Return the [x, y] coordinate for the center point of the cell that contains the specified text.  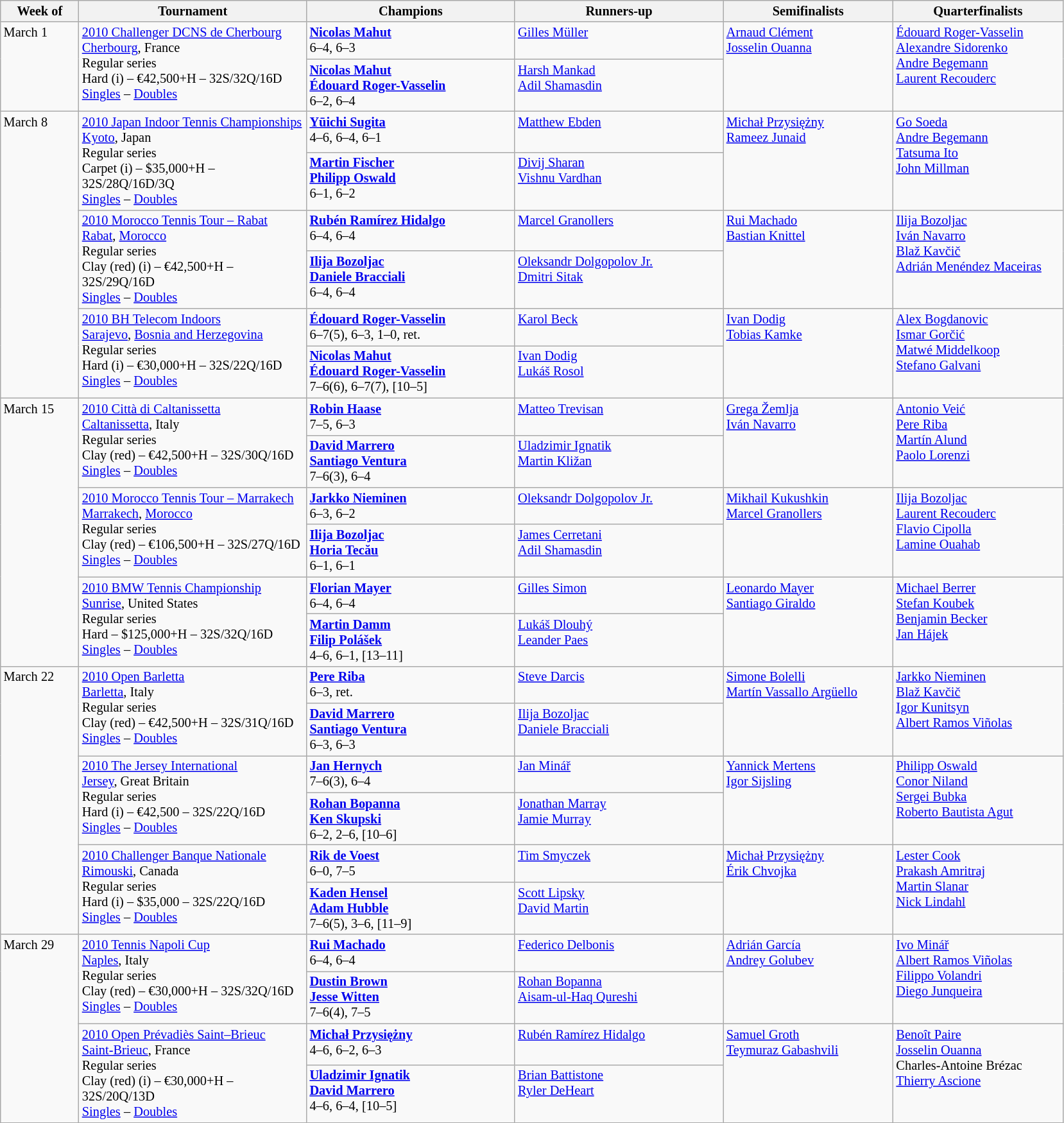
Leonardo Mayer Santiago Giraldo [809, 621]
Ivan Dodig Tobias Kamke [809, 353]
Kaden Hensel Adam Hubble7–6(5), 3–6, [11–9] [411, 908]
2010 Open Barletta Barletta, ItalyRegular seriesClay (red) – €42,500+H – 32S/31Q/16DSingles – Doubles [193, 711]
Semifinalists [809, 11]
Dustin Brown Jesse Witten7–6(4), 7–5 [411, 997]
Ivan Dodig Lukáš Rosol [619, 372]
Michał Przysiężny Érik Chvojka [809, 889]
Ilija Bozoljac Daniele Bracciali6–4, 6–4 [411, 280]
Yannick Mertens Igor Sijsling [809, 800]
Rubén Ramírez Hidalgo [619, 1044]
Ilija Bozoljac Daniele Bracciali [619, 730]
Jonathan Marray Jamie Murray [619, 819]
Oleksandr Dolgopolov Jr. [619, 506]
Tim Smyczek [619, 863]
Champions [411, 11]
Ilija Bozoljac Iván Navarro Blaž Kavčič Adrián Menéndez Maceiras [978, 259]
Gilles Müller [619, 40]
Federico Delbonis [619, 953]
Nicolas Mahut6–4, 6–3 [411, 40]
Scott Lipsky David Martin [619, 908]
Michał Przysiężny4–6, 6–2, 6–3 [411, 1044]
Martin Damm Filip Polášek4–6, 6–1, [13–11] [411, 640]
Uladzimir Ignatik David Marrero4–6, 6–4, [10–5] [411, 1093]
Uladzimir Ignatik Martin Kližan [619, 461]
Nicolas Mahut Édouard Roger-Vasselin7–6(6), 6–7(7), [10–5] [411, 372]
Steve Darcis [619, 685]
2010 BMW Tennis Championship Sunrise, United StatesRegular seriesHard – $125,000+H – 32S/32Q/16DSingles – Doubles [193, 621]
Jan Hernych7–6(3), 6–4 [411, 774]
Karol Beck [619, 327]
2010 Japan Indoor Tennis Championships Kyoto, JapanRegular seriesCarpet (i) – $35,000+H – 32S/28Q/16D/3QSingles – Doubles [193, 160]
March 22 [40, 800]
Lester Cook Prakash Amritraj Martin Slanar Nick Lindahl [978, 889]
Grega Žemlja Iván Navarro [809, 443]
Alex Bogdanovic Ismar Gorčić Matwé Middelkoop Stefano Galvani [978, 353]
Philipp Oswald Conor Niland Sergei Bubka Roberto Bautista Agut [978, 800]
2010 BH Telecom Indoors Sarajevo, Bosnia and HerzegovinaRegular seriesHard (i) – €30,000+H – 32S/22Q/16DSingles – Doubles [193, 353]
Rik de Voest6–0, 7–5 [411, 863]
Arnaud Clément Josselin Ouanna [809, 67]
Florian Mayer6–4, 6–4 [411, 596]
Week of [40, 11]
Rohan Bopanna Aisam-ul-Haq Qureshi [619, 997]
Jan Minář [619, 774]
Édouard Roger-Vasselin Alexandre Sidorenko Andre Begemann Laurent Recouderc [978, 67]
Runners-up [619, 11]
2010 Morocco Tennis Tour – Rabat Rabat, MoroccoRegular seriesClay (red) (i) – €42,500+H – 32S/29Q/16DSingles – Doubles [193, 259]
Simone Bolelli Martín Vassallo Argüello [809, 711]
Nicolas Mahut Édouard Roger-Vasselin6–2, 6–4 [411, 85]
Quarterfinalists [978, 11]
Rui Machado Bastian Knittel [809, 259]
Adrián García Andrey Golubev [809, 979]
Ilija Bozoljac Horia Tecău6–1, 6–1 [411, 551]
Jarkko Nieminen Blaž Kavčič Igor Kunitsyn Albert Ramos Viñolas [978, 711]
2010 Città di Caltanissetta Caltanissetta, ItalyRegular seriesClay (red) – €42,500+H – 32S/30Q/16DSingles – Doubles [193, 443]
Ivo Minář Albert Ramos Viñolas Filippo Volandri Diego Junqueira [978, 979]
Lukáš Dlouhý Leander Paes [619, 640]
Mikhail Kukushkin Marcel Granollers [809, 531]
Harsh Mankad Adil Shamasdin [619, 85]
2010 Challenger Banque Nationale Rimouski, CanadaRegular seriesHard (i) – $35,000 – 32S/22Q/16DSingles – Doubles [193, 889]
Jarkko Nieminen6–3, 6–2 [411, 506]
Benoît Paire Josselin Ouanna Charles-Antoine Brézac Thierry Ascione [978, 1073]
Matteo Trevisan [619, 416]
2010 Tennis Napoli Cup Naples, ItalyRegular seriesClay (red) – €30,000+H – 32S/32Q/16DSingles – Doubles [193, 979]
Tournament [193, 11]
March 8 [40, 254]
Pere Riba6–3, ret. [411, 685]
David Marrero Santiago Ventura6–3, 6–3 [411, 730]
March 29 [40, 1028]
Matthew Ebden [619, 132]
2010 The Jersey International Jersey, Great BritainRegular seriesHard (i) – €42,500 – 32S/22Q/16DSingles – Doubles [193, 800]
March 15 [40, 532]
Brian Battistone Ryler DeHeart [619, 1093]
March 1 [40, 67]
Samuel Groth Teymuraz Gabashvili [809, 1073]
Rubén Ramírez Hidalgo6–4, 6–4 [411, 230]
Gilles Simon [619, 596]
Yūichi Sugita4–6, 6–4, 6–1 [411, 132]
Michael Berrer Stefan Koubek Benjamin Becker Jan Hájek [978, 621]
2010 Morocco Tennis Tour – Marrakech Marrakech, MoroccoRegular seriesClay (red) – €106,500+H – 32S/27Q/16DSingles – Doubles [193, 531]
Ilija Bozoljac Laurent Recouderc Flavio Cipolla Lamine Ouahab [978, 531]
Robin Haase7–5, 6–3 [411, 416]
Oleksandr Dolgopolov Jr. Dmitri Sitak [619, 280]
Rohan Bopanna Ken Skupski6–2, 2–6, [10–6] [411, 819]
Divij Sharan Vishnu Vardhan [619, 181]
Michał Przysiężny Rameez Junaid [809, 160]
Go Soeda Andre Begemann Tatsuma Ito John Millman [978, 160]
Martin Fischer Philipp Oswald6–1, 6–2 [411, 181]
2010 Open Prévadiès Saint–Brieuc Saint-Brieuc, FranceRegular seriesClay (red) (i) – €30,000+H – 32S/20Q/13DSingles – Doubles [193, 1073]
Édouard Roger-Vasselin6–7(5), 6–3, 1–0, ret. [411, 327]
2010 Challenger DCNS de Cherbourg Cherbourg, FranceRegular seriesHard (i) – €42,500+H – 32S/32Q/16DSingles – Doubles [193, 67]
James Cerretani Adil Shamasdin [619, 551]
Antonio Veić Pere Riba Martín Alund Paolo Lorenzi [978, 443]
Rui Machado6–4, 6–4 [411, 953]
David Marrero Santiago Ventura7–6(3), 6–4 [411, 461]
Marcel Granollers [619, 230]
